Provide the (X, Y) coordinate of the cell's center where the given text is located.  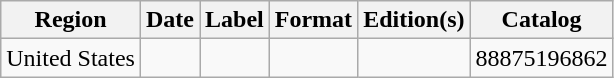
88875196862 (542, 58)
Date (170, 20)
Edition(s) (414, 20)
United States (71, 58)
Catalog (542, 20)
Format (313, 20)
Label (235, 20)
Region (71, 20)
